Identify which cell holds the provided text, then report its (X, Y) central coordinate. 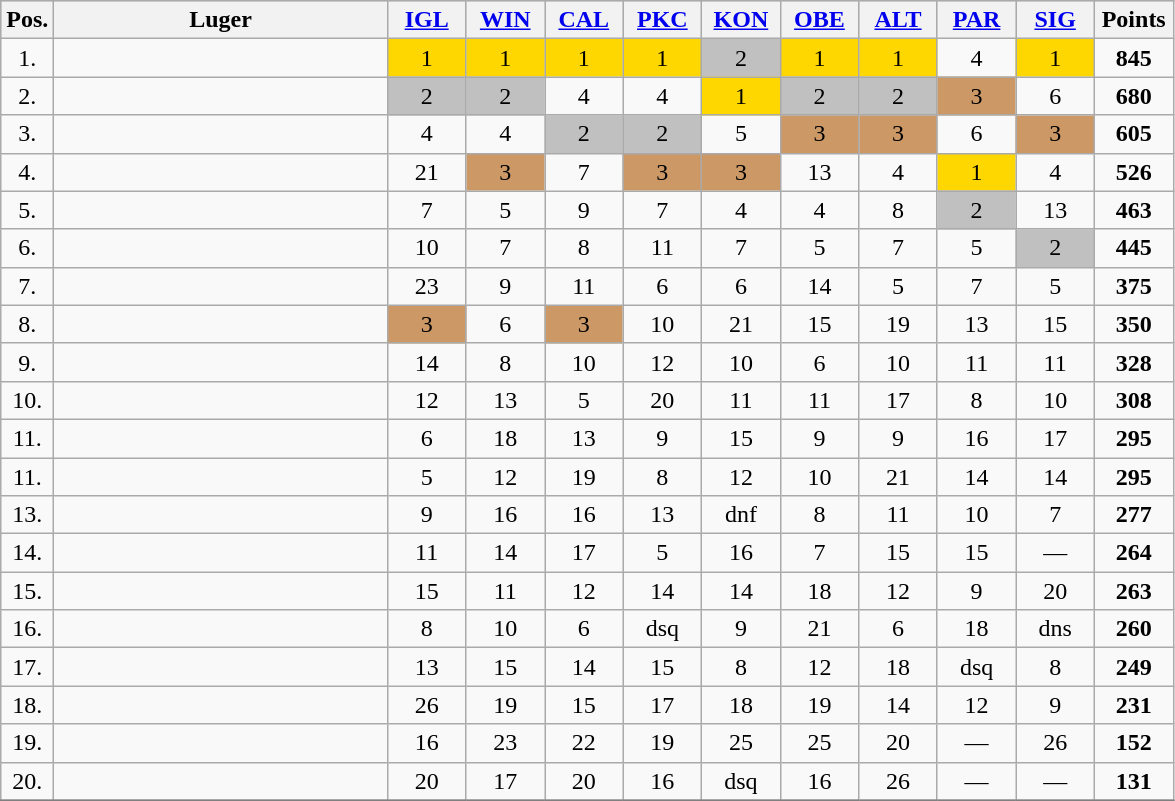
2. (28, 96)
1. (28, 58)
Points (1134, 20)
6. (28, 248)
Pos. (28, 20)
20. (28, 781)
328 (1134, 362)
7. (28, 286)
350 (1134, 324)
WIN (506, 20)
605 (1134, 134)
526 (1134, 172)
19. (28, 743)
dns (1056, 629)
KON (742, 20)
15. (28, 591)
308 (1134, 400)
OBE (820, 20)
dnf (742, 515)
3. (28, 134)
375 (1134, 286)
231 (1134, 705)
18. (28, 705)
5. (28, 210)
17. (28, 667)
680 (1134, 96)
131 (1134, 781)
264 (1134, 553)
22 (584, 743)
PAR (976, 20)
Luger (221, 20)
277 (1134, 515)
263 (1134, 591)
13. (28, 515)
845 (1134, 58)
8. (28, 324)
152 (1134, 743)
ALT (898, 20)
10. (28, 400)
16. (28, 629)
SIG (1056, 20)
260 (1134, 629)
445 (1134, 248)
PKC (662, 20)
4. (28, 172)
463 (1134, 210)
IGL (426, 20)
9. (28, 362)
249 (1134, 667)
14. (28, 553)
CAL (584, 20)
